Search for the cell housing the specified text and yield its [X, Y] center coordinate. 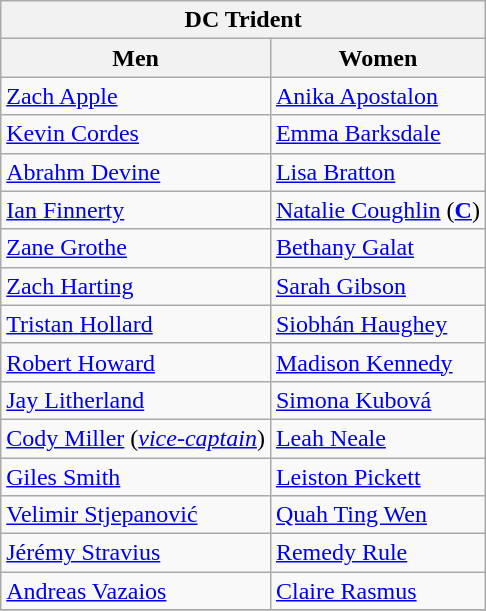
Jay Litherland [136, 400]
Women [378, 58]
Abrahm Devine [136, 172]
Men [136, 58]
Zane Grothe [136, 248]
Simona Kubová [378, 400]
Leiston Pickett [378, 477]
Claire Rasmus [378, 591]
Ian Finnerty [136, 210]
Jérémy Stravius [136, 553]
Zach Harting [136, 286]
Zach Apple [136, 96]
Giles Smith [136, 477]
Remedy Rule [378, 553]
Lisa Bratton [378, 172]
Kevin Cordes [136, 134]
Tristan Hollard [136, 324]
Bethany Galat [378, 248]
Leah Neale [378, 438]
Anika Apostalon [378, 96]
Natalie Coughlin (C) [378, 210]
Madison Kennedy [378, 362]
Velimir Stjepanović [136, 515]
Andreas Vazaios [136, 591]
Emma Barksdale [378, 134]
Quah Ting Wen [378, 515]
Cody Miller (vice-captain) [136, 438]
Siobhán Haughey [378, 324]
Robert Howard [136, 362]
Sarah Gibson [378, 286]
DC Trident [244, 20]
